Detect which cell encompasses the target text, then output its [X, Y] center coordinate. 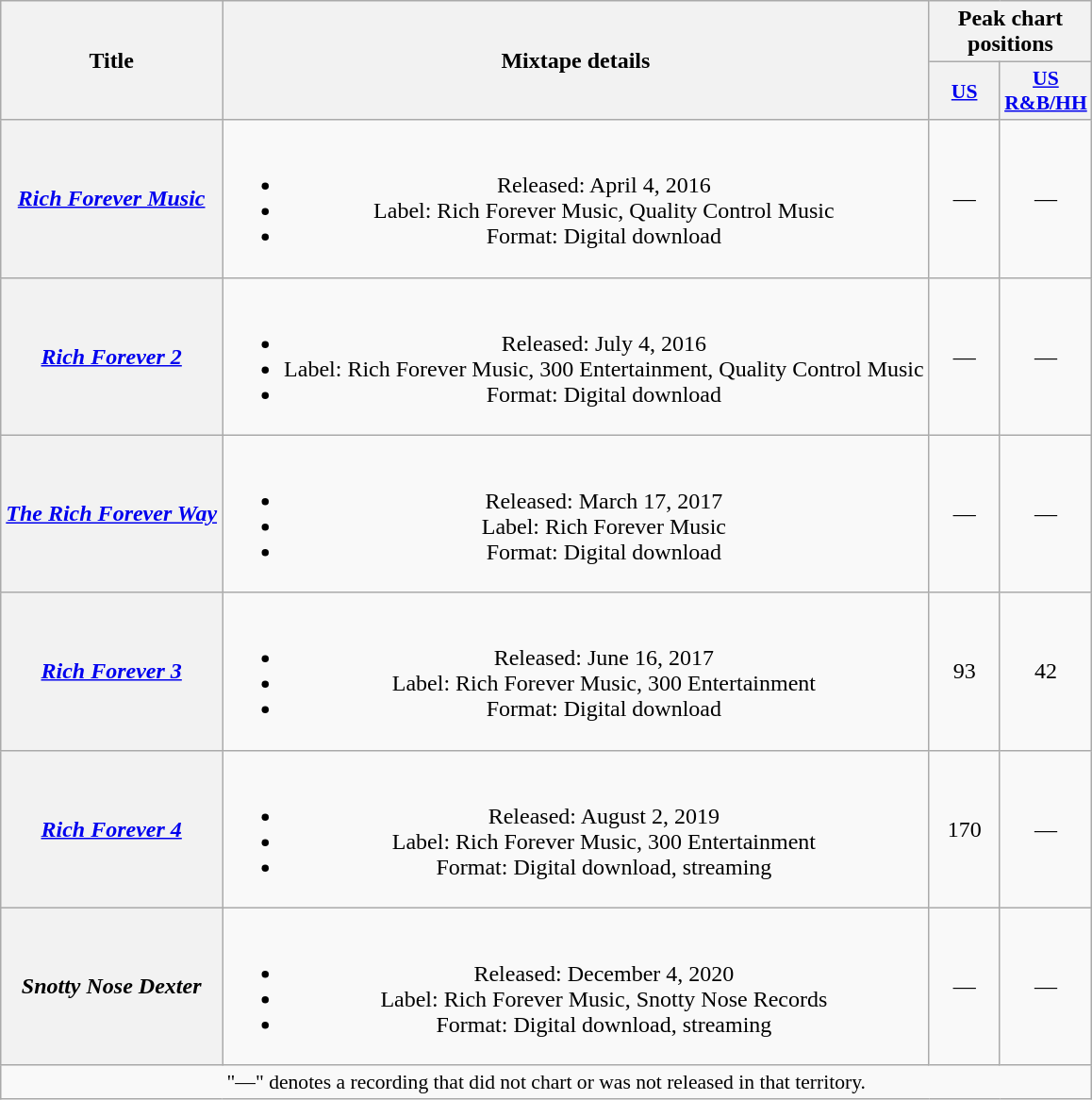
42 [1046, 672]
93 [964, 672]
Mixtape details [576, 60]
US [964, 91]
Released: July 4, 2016Label: Rich Forever Music, 300 Entertainment, Quality Control MusicFormat: Digital download [576, 357]
Released: June 16, 2017Label: Rich Forever Music, 300 EntertainmentFormat: Digital download [576, 672]
Rich Forever 3 [111, 672]
"—" denotes a recording that did not chart or was not released in that territory. [547, 1082]
Title [111, 60]
170 [964, 828]
Rich Forever 2 [111, 357]
Peak chart positions [1011, 32]
Released: April 4, 2016Label: Rich Forever Music, Quality Control MusicFormat: Digital download [576, 198]
Rich Forever 4 [111, 828]
USR&B/HH [1046, 91]
Snotty Nose Dexter [111, 987]
The Rich Forever Way [111, 513]
Released: March 17, 2017Label: Rich Forever MusicFormat: Digital download [576, 513]
Released: December 4, 2020Label: Rich Forever Music, Snotty Nose RecordsFormat: Digital download, streaming [576, 987]
Rich Forever Music [111, 198]
Released: August 2, 2019Label: Rich Forever Music, 300 EntertainmentFormat: Digital download, streaming [576, 828]
